Find where the given text appears and provide that cell's center as (x, y) coordinate. 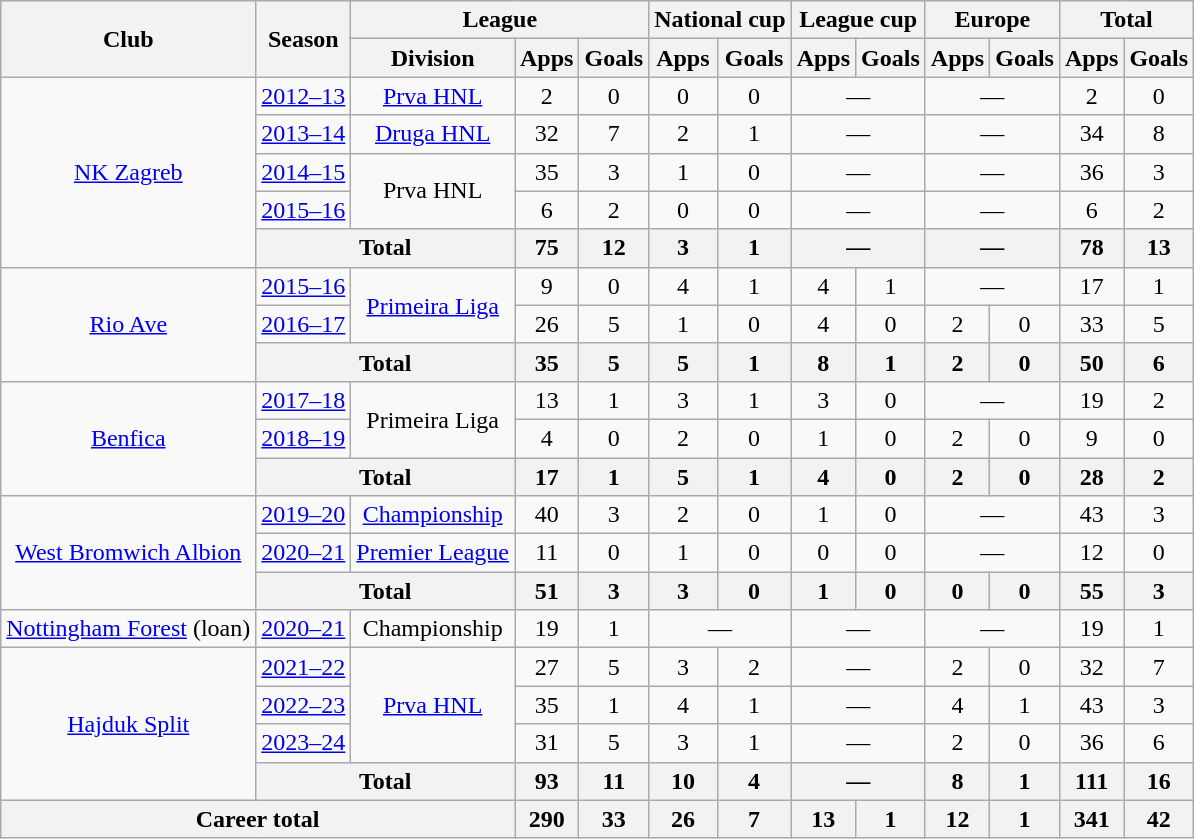
Club (128, 39)
16 (1159, 781)
2016–17 (304, 324)
28 (1091, 477)
Career total (258, 819)
2018–19 (304, 438)
341 (1091, 819)
2021–22 (304, 667)
NK Zagreb (128, 172)
Druga HNL (433, 134)
42 (1159, 819)
2012–13 (304, 96)
National cup (720, 20)
Europe (992, 20)
75 (546, 248)
Nottingham Forest (loan) (128, 629)
50 (1091, 362)
34 (1091, 134)
2022–23 (304, 705)
2014–15 (304, 172)
Hajduk Split (128, 724)
Benfica (128, 438)
10 (683, 781)
Rio Ave (128, 324)
Division (433, 58)
Premier League (433, 553)
78 (1091, 248)
31 (546, 743)
40 (546, 515)
2017–18 (304, 400)
2023–24 (304, 743)
West Bromwich Albion (128, 553)
League (500, 20)
51 (546, 591)
55 (1091, 591)
290 (546, 819)
Season (304, 39)
2013–14 (304, 134)
27 (546, 667)
111 (1091, 781)
2019–20 (304, 515)
93 (546, 781)
League cup (858, 20)
